For the text-containing cell, return its midpoint in (X, Y) coordinate format. 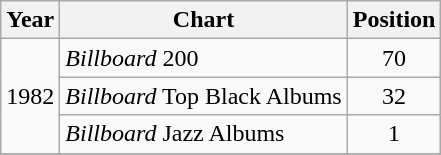
Chart (204, 20)
1982 (30, 96)
Billboard Top Black Albums (204, 96)
Position (394, 20)
Year (30, 20)
70 (394, 58)
1 (394, 134)
Billboard Jazz Albums (204, 134)
32 (394, 96)
Billboard 200 (204, 58)
